Provide the [x, y] coordinate of the cell's center where the given text is located.  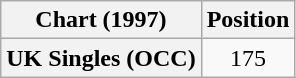
Position [248, 20]
UK Singles (OCC) [101, 58]
Chart (1997) [101, 20]
175 [248, 58]
